Extract the (X, Y) coordinate from the center of the cell holding the provided text.  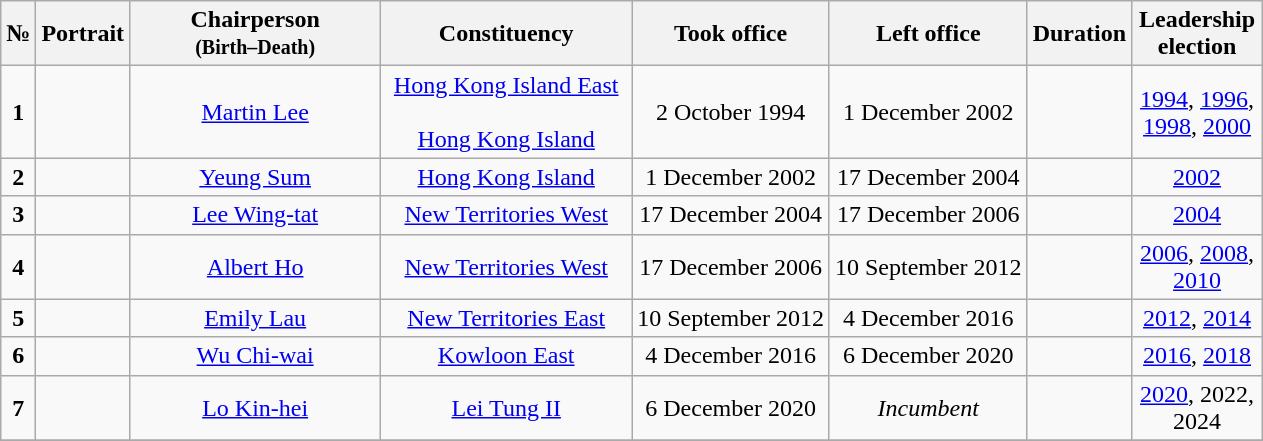
2012, 2014 (1198, 318)
Constituency (506, 34)
1 (18, 112)
Chairperson(Birth–Death) (256, 34)
№ (18, 34)
Yeung Sum (256, 177)
Lei Tung II (506, 408)
Hong Kong Island EastHong Kong Island (506, 112)
Took office (731, 34)
1994, 1996, 1998, 2000 (1198, 112)
Hong Kong Island (506, 177)
2016, 2018 (1198, 356)
Kowloon East (506, 356)
Martin Lee (256, 112)
4 (18, 266)
2006, 2008, 2010 (1198, 266)
Leadershipelection (1198, 34)
Incumbent (928, 408)
2002 (1198, 177)
Portrait (83, 34)
2020, 2022, 2024 (1198, 408)
Lee Wing-tat (256, 215)
Albert Ho (256, 266)
Duration (1079, 34)
Lo Kin-hei (256, 408)
6 (18, 356)
2 October 1994 (731, 112)
2004 (1198, 215)
7 (18, 408)
5 (18, 318)
3 (18, 215)
New Territories East (506, 318)
Emily Lau (256, 318)
Left office (928, 34)
2 (18, 177)
Wu Chi-wai (256, 356)
